Output the (x, y) coordinate of the center of the cell containing the given text.  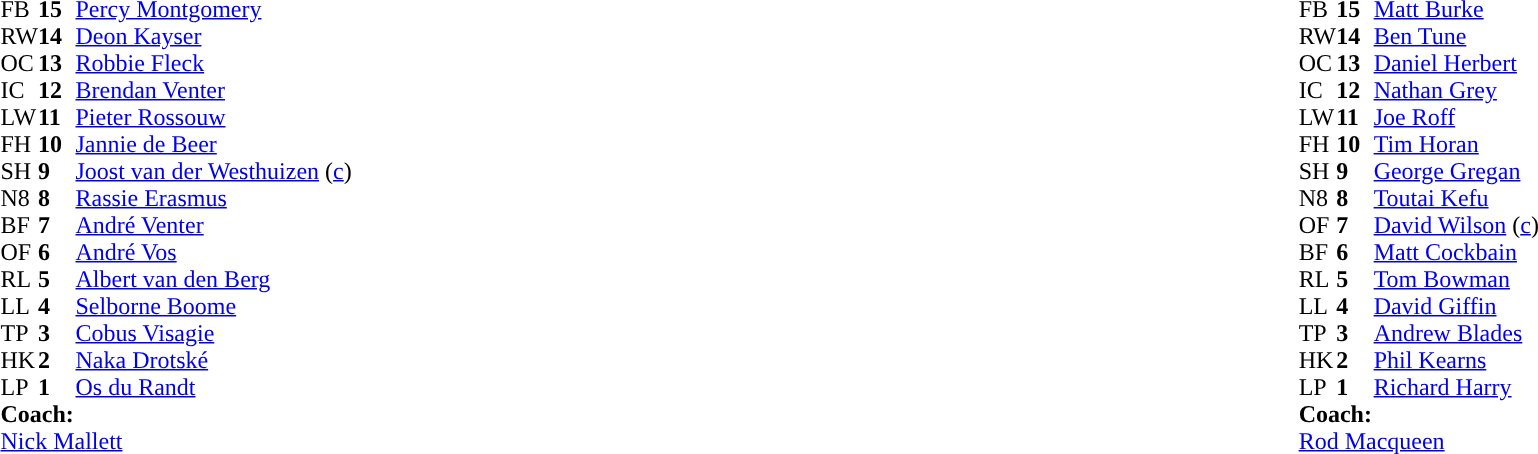
Selborne Boome (214, 306)
Pieter Rossouw (214, 118)
Naka Drotské (214, 360)
Coach: (176, 414)
Joost van der Westhuizen (c) (214, 172)
Os du Randt (214, 388)
Robbie Fleck (214, 64)
Cobus Visagie (214, 334)
André Venter (214, 226)
Brendan Venter (214, 90)
Jannie de Beer (214, 144)
Albert van den Berg (214, 280)
Rassie Erasmus (214, 198)
André Vos (214, 252)
Deon Kayser (214, 36)
